Search for the cell housing the specified text and yield its [x, y] center coordinate. 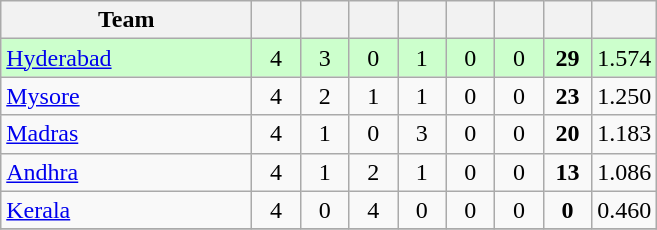
1.250 [624, 96]
1.574 [624, 58]
1.086 [624, 172]
Mysore [126, 96]
Hyderabad [126, 58]
23 [568, 96]
Madras [126, 134]
Andhra [126, 172]
29 [568, 58]
13 [568, 172]
Team [126, 20]
0.460 [624, 210]
20 [568, 134]
Kerala [126, 210]
1.183 [624, 134]
